Output the [x, y] coordinate of the center of the cell containing the given text.  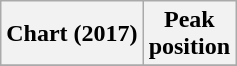
Peakposition [189, 34]
Chart (2017) [72, 34]
